From the cell containing the given text, extract its center point as (x, y) coordinate. 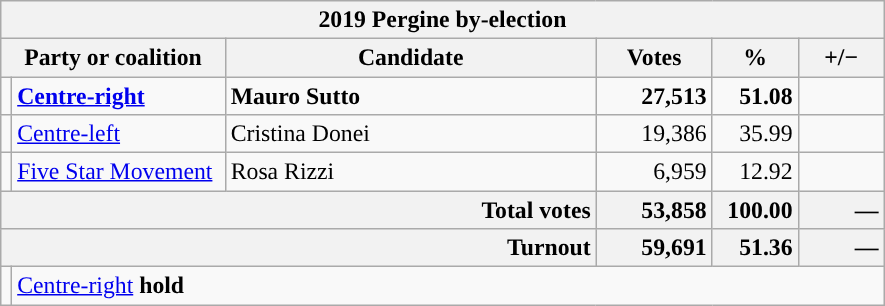
100.00 (755, 209)
12.92 (755, 171)
Party or coalition (113, 58)
Mauro Sutto (410, 96)
6,959 (654, 171)
Rosa Rizzi (410, 171)
53,858 (654, 209)
Candidate (410, 58)
59,691 (654, 247)
27,513 (654, 96)
19,386 (654, 133)
Centre-left (118, 133)
Cristina Donei (410, 133)
Turnout (298, 247)
Centre-right (118, 96)
+/− (841, 58)
2019 Pergine by-election (442, 20)
35.99 (755, 133)
Five Star Movement (118, 171)
Votes (654, 58)
51.08 (755, 96)
Centre-right hold (448, 285)
% (755, 58)
Total votes (298, 209)
51.36 (755, 247)
